Return (X, Y) of the center of cell containing provided text 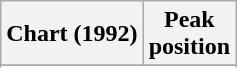
Peakposition (189, 34)
Chart (1992) (72, 34)
